Search for the cell housing the specified text and yield its (x, y) center coordinate. 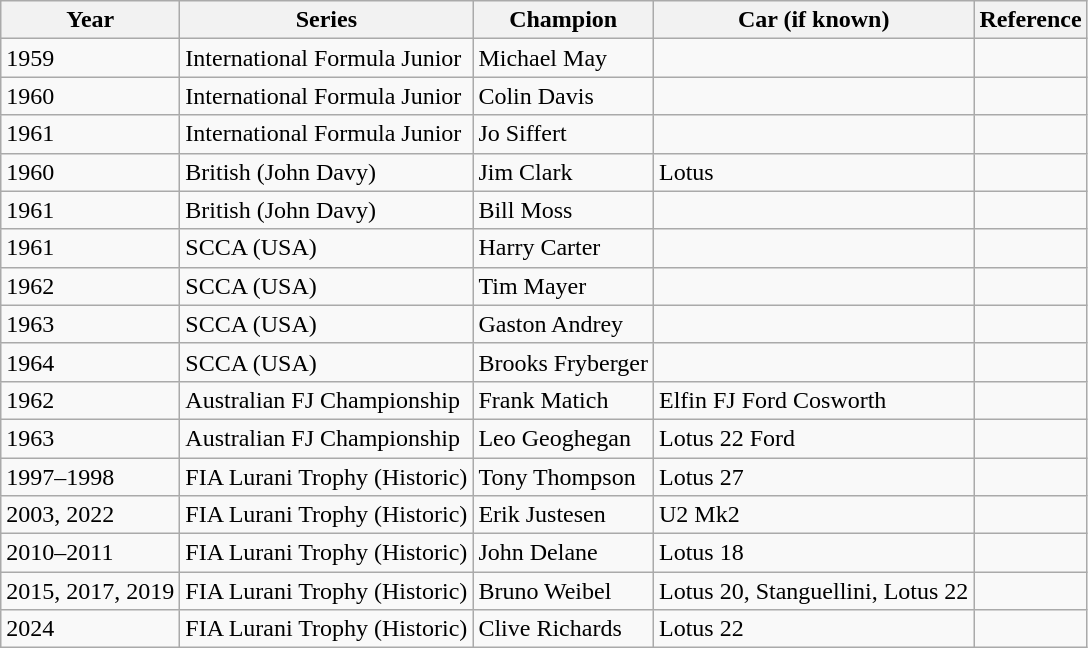
1997–1998 (90, 477)
U2 Mk2 (813, 515)
Gaston Andrey (564, 324)
Leo Geoghegan (564, 438)
Bill Moss (564, 210)
Series (326, 20)
1964 (90, 362)
Clive Richards (564, 629)
1959 (90, 58)
Lotus 22 Ford (813, 438)
Jo Siffert (564, 134)
John Delane (564, 553)
Erik Justesen (564, 515)
Car (if known) (813, 20)
Lotus 18 (813, 553)
Champion (564, 20)
Brooks Fryberger (564, 362)
Bruno Weibel (564, 591)
Year (90, 20)
2010–2011 (90, 553)
Tim Mayer (564, 286)
Lotus 20, Stanguellini, Lotus 22 (813, 591)
Lotus 27 (813, 477)
2003, 2022 (90, 515)
Lotus 22 (813, 629)
Tony Thompson (564, 477)
2015, 2017, 2019 (90, 591)
Colin Davis (564, 96)
Michael May (564, 58)
Harry Carter (564, 248)
Frank Matich (564, 400)
2024 (90, 629)
Reference (1030, 20)
Lotus (813, 172)
Jim Clark (564, 172)
Elfin FJ Ford Cosworth (813, 400)
